Capture the cell that displays the provided text and extract its [x, y] central coordinate. 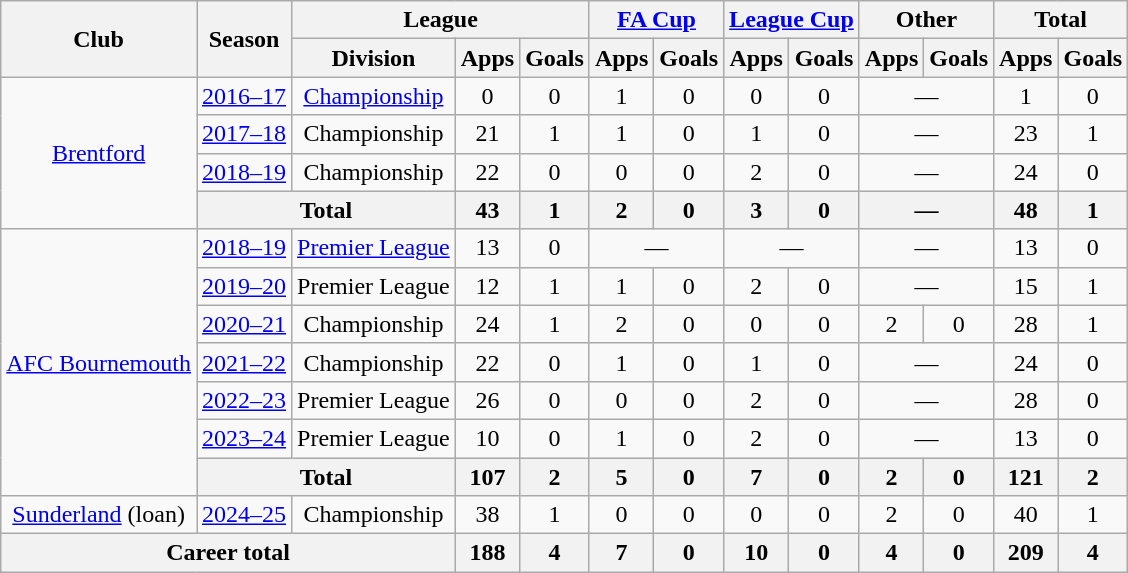
5 [621, 477]
AFC Bournemouth [99, 362]
23 [1026, 134]
FA Cup [656, 20]
21 [487, 134]
2024–25 [244, 515]
Club [99, 39]
League [441, 20]
Season [244, 39]
League Cup [792, 20]
48 [1026, 210]
2019–20 [244, 286]
26 [487, 400]
Career total [228, 553]
2022–23 [244, 400]
121 [1026, 477]
Sunderland (loan) [99, 515]
Other [926, 20]
107 [487, 477]
2016–17 [244, 96]
12 [487, 286]
2023–24 [244, 438]
43 [487, 210]
38 [487, 515]
Brentford [99, 153]
3 [756, 210]
40 [1026, 515]
188 [487, 553]
209 [1026, 553]
2020–21 [244, 324]
2017–18 [244, 134]
15 [1026, 286]
2021–22 [244, 362]
Division [374, 58]
